Output the [x, y] coordinate of the center of the cell containing the given text.  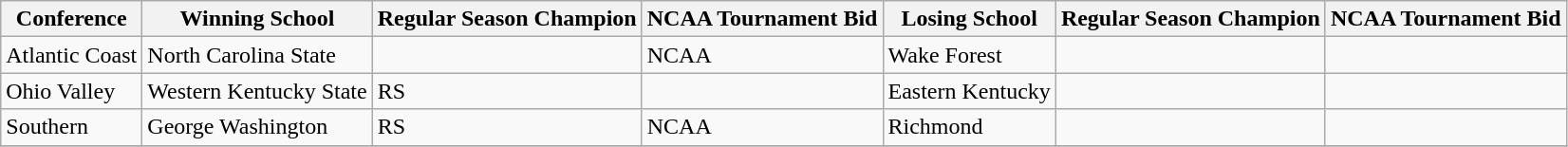
Richmond [969, 127]
Conference [72, 19]
North Carolina State [257, 55]
George Washington [257, 127]
Western Kentucky State [257, 91]
Wake Forest [969, 55]
Ohio Valley [72, 91]
Eastern Kentucky [969, 91]
Southern [72, 127]
Losing School [969, 19]
Atlantic Coast [72, 55]
Winning School [257, 19]
